Pinpoint the cell where the given text exists, returning its (X, Y) midpoint coordinate. 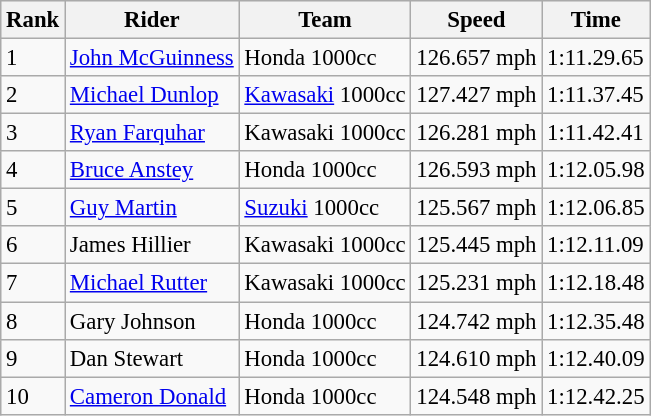
1:11.42.41 (596, 133)
8 (33, 321)
10 (33, 396)
Ryan Farquhar (152, 133)
127.427 mph (476, 95)
Guy Martin (152, 208)
125.567 mph (476, 208)
1:12.35.48 (596, 321)
125.445 mph (476, 245)
1:12.06.85 (596, 208)
Time (596, 20)
Suzuki 1000cc (325, 208)
Michael Rutter (152, 283)
126.657 mph (476, 58)
124.548 mph (476, 396)
6 (33, 245)
James Hillier (152, 245)
1:12.42.25 (596, 396)
Dan Stewart (152, 358)
Gary Johnson (152, 321)
124.742 mph (476, 321)
126.281 mph (476, 133)
1:12.40.09 (596, 358)
126.593 mph (476, 170)
3 (33, 133)
Rank (33, 20)
125.231 mph (476, 283)
1:11.37.45 (596, 95)
124.610 mph (476, 358)
Team (325, 20)
2 (33, 95)
Bruce Anstey (152, 170)
4 (33, 170)
Speed (476, 20)
7 (33, 283)
1:11.29.65 (596, 58)
1:12.18.48 (596, 283)
1 (33, 58)
1:12.11.09 (596, 245)
Michael Dunlop (152, 95)
5 (33, 208)
Rider (152, 20)
9 (33, 358)
1:12.05.98 (596, 170)
John McGuinness (152, 58)
Cameron Donald (152, 396)
